Output the [x, y] coordinate of the center of the cell containing the given text.  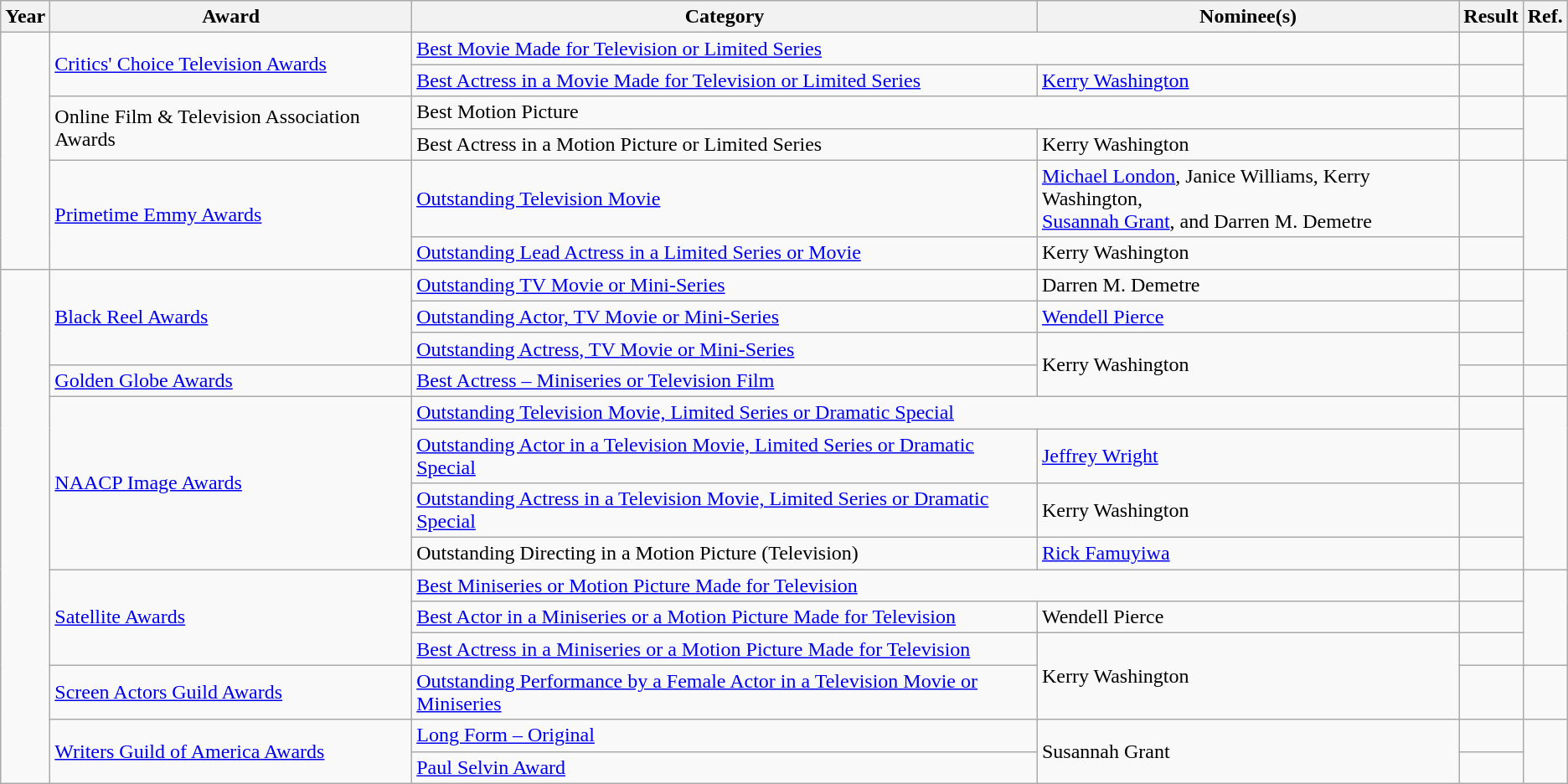
Outstanding Lead Actress in a Limited Series or Movie [725, 253]
Rick Famuyiwa [1248, 554]
Outstanding Television Movie [725, 199]
Best Motion Picture [936, 112]
Darren M. Demetre [1248, 285]
Outstanding Television Movie, Limited Series or Dramatic Special [936, 412]
Golden Globe Awards [231, 380]
Outstanding TV Movie or Mini-Series [725, 285]
Writers Guild of America Awards [231, 751]
Best Movie Made for Television or Limited Series [936, 49]
Jeffrey Wright [1248, 456]
Award [231, 17]
Screen Actors Guild Awards [231, 692]
Susannah Grant [1248, 751]
Best Actress in a Miniseries or a Motion Picture Made for Television [725, 649]
NAACP Image Awards [231, 482]
Result [1491, 17]
Outstanding Actor in a Television Movie, Limited Series or Dramatic Special [725, 456]
Outstanding Directing in a Motion Picture (Television) [725, 554]
Nominee(s) [1248, 17]
Long Form – Original [725, 735]
Best Miniseries or Motion Picture Made for Television [936, 585]
Category [725, 17]
Year [25, 17]
Online Film & Television Association Awards [231, 128]
Ref. [1545, 17]
Black Reel Awards [231, 317]
Michael London, Janice Williams, Kerry Washington, Susannah Grant, and Darren M. Demetre [1248, 199]
Critics' Choice Television Awards [231, 64]
Outstanding Actress in a Television Movie, Limited Series or Dramatic Special [725, 511]
Best Actress – Miniseries or Television Film [725, 380]
Paul Selvin Award [725, 767]
Satellite Awards [231, 617]
Best Actress in a Movie Made for Television or Limited Series [725, 80]
Best Actress in a Motion Picture or Limited Series [725, 144]
Best Actor in a Miniseries or a Motion Picture Made for Television [725, 617]
Primetime Emmy Awards [231, 214]
Outstanding Performance by a Female Actor in a Television Movie or Miniseries [725, 692]
Outstanding Actor, TV Movie or Mini-Series [725, 317]
Outstanding Actress, TV Movie or Mini-Series [725, 348]
